Return [x, y] of the center of cell containing provided text 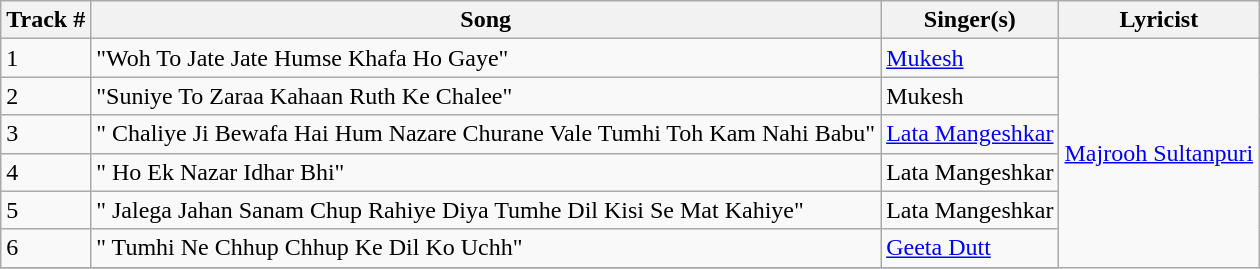
Song [486, 20]
6 [46, 248]
"Suniye To Zaraa Kahaan Ruth Ke Chalee" [486, 96]
2 [46, 96]
Track # [46, 20]
Singer(s) [970, 20]
5 [46, 210]
" Chaliye Ji Bewafa Hai Hum Nazare Churane Vale Tumhi Toh Kam Nahi Babu" [486, 134]
1 [46, 58]
Geeta Dutt [970, 248]
" Tumhi Ne Chhup Chhup Ke Dil Ko Uchh" [486, 248]
Majrooh Sultanpuri [1159, 153]
Lyricist [1159, 20]
4 [46, 172]
" Jalega Jahan Sanam Chup Rahiye Diya Tumhe Dil Kisi Se Mat Kahiye" [486, 210]
" Ho Ek Nazar Idhar Bhi" [486, 172]
3 [46, 134]
"Woh To Jate Jate Humse Khafa Ho Gaye" [486, 58]
